Determine the (x, y) coordinate at the center of the cell enclosing the given text.  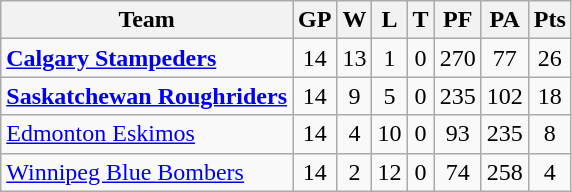
1 (390, 58)
102 (504, 96)
77 (504, 58)
18 (550, 96)
T (420, 20)
W (354, 20)
12 (390, 172)
Pts (550, 20)
10 (390, 134)
PF (458, 20)
Team (147, 20)
GP (315, 20)
270 (458, 58)
2 (354, 172)
9 (354, 96)
Saskatchewan Roughriders (147, 96)
8 (550, 134)
74 (458, 172)
93 (458, 134)
L (390, 20)
26 (550, 58)
Winnipeg Blue Bombers (147, 172)
5 (390, 96)
Calgary Stampeders (147, 58)
258 (504, 172)
Edmonton Eskimos (147, 134)
PA (504, 20)
13 (354, 58)
